Return (x, y) of the center of cell containing provided text 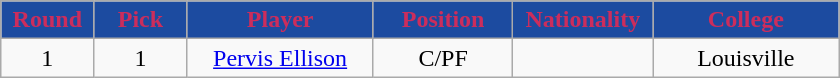
Round (48, 20)
College (746, 20)
Louisville (746, 58)
Pervis Ellison (280, 58)
Pick (140, 20)
Player (280, 20)
Nationality (583, 20)
C/PF (443, 58)
Position (443, 20)
